Provide the [x, y] coordinate of the cell's center where the given text is located.  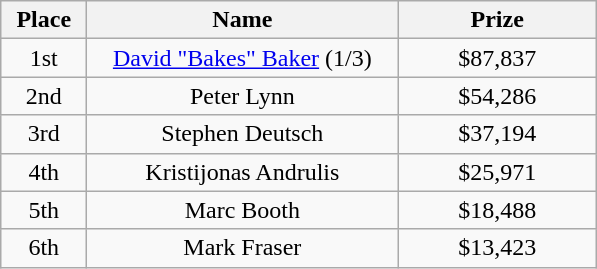
3rd [44, 134]
4th [44, 172]
2nd [44, 96]
5th [44, 210]
Prize [498, 20]
$87,837 [498, 58]
$54,286 [498, 96]
6th [44, 248]
$13,423 [498, 248]
Kristijonas Andrulis [242, 172]
David "Bakes" Baker (1/3) [242, 58]
Stephen Deutsch [242, 134]
Peter Lynn [242, 96]
Marc Booth [242, 210]
Mark Fraser [242, 248]
1st [44, 58]
Name [242, 20]
$18,488 [498, 210]
Place [44, 20]
$25,971 [498, 172]
$37,194 [498, 134]
